Capture the cell that displays the provided text and extract its (X, Y) central coordinate. 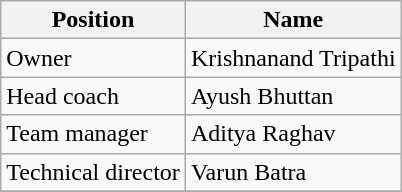
Aditya Raghav (293, 134)
Ayush Bhuttan (293, 96)
Head coach (94, 96)
Team manager (94, 134)
Name (293, 20)
Technical director (94, 172)
Owner (94, 58)
Varun Batra (293, 172)
Krishnanand Tripathi (293, 58)
Position (94, 20)
